Capture the cell that displays the provided text and extract its [x, y] central coordinate. 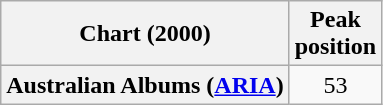
Chart (2000) [145, 34]
Peakposition [335, 34]
53 [335, 85]
Australian Albums (ARIA) [145, 85]
